Determine the [x, y] coordinate at the center of the cell enclosing the given text.  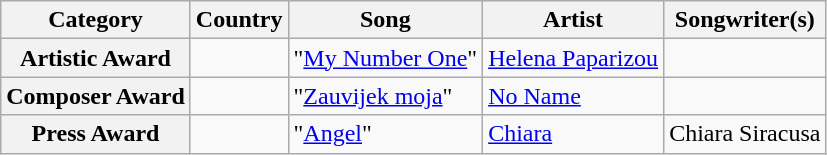
Country [239, 20]
Artist [574, 20]
"Angel" [386, 134]
Songwriter(s) [745, 20]
Helena Paparizou [574, 58]
"My Number One" [386, 58]
Composer Award [96, 96]
Artistic Award [96, 58]
Press Award [96, 134]
Chiara [574, 134]
Chiara Siracusa [745, 134]
"Zauvijek moja" [386, 96]
Song [386, 20]
No Name [574, 96]
Category [96, 20]
